Pinpoint the cell where the given text exists, returning its (x, y) midpoint coordinate. 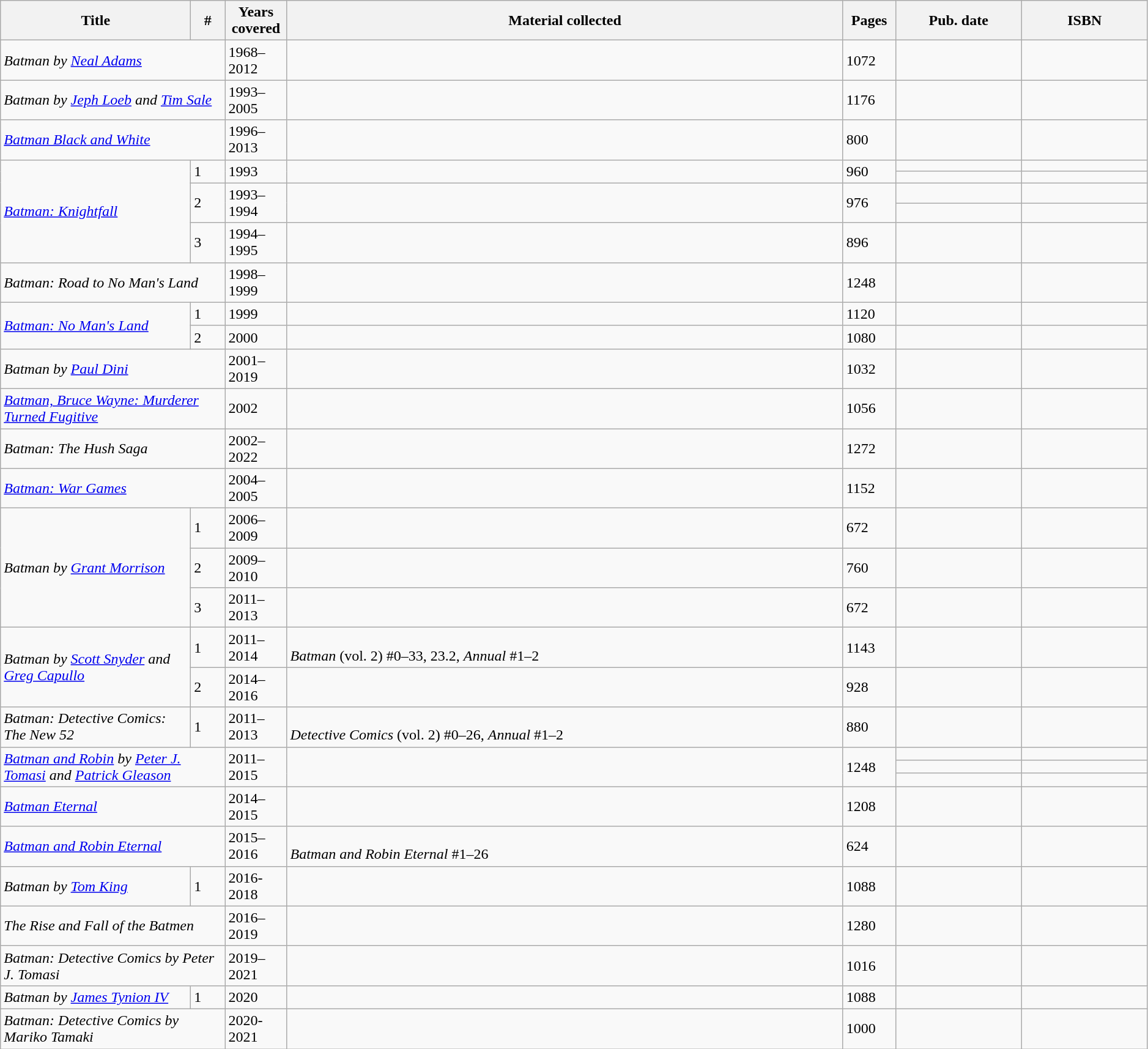
2009–2010 (256, 568)
2002 (256, 409)
2019–2021 (256, 965)
Batman: Detective Comics by Mariko Tamaki (113, 1029)
1072 (869, 60)
880 (869, 727)
760 (869, 568)
Detective Comics (vol. 2) #0–26, Annual #1–2 (565, 727)
Batman: Detective Comics by Peter J. Tomasi (113, 965)
Material collected (565, 21)
960 (869, 171)
ISBN (1084, 21)
Batman: Road to No Man's Land (113, 283)
1998–1999 (256, 283)
Batman by Tom King (95, 886)
Pub. date (958, 21)
800 (869, 139)
2000 (256, 337)
Batman and Robin Eternal (113, 847)
1996–2013 (256, 139)
Batman by Grant Morrison (95, 568)
624 (869, 847)
Batman (vol. 2) #0–33, 23.2, Annual #1–2 (565, 647)
Batman by Neal Adams (113, 60)
2014–2015 (256, 806)
# (208, 21)
2001–2019 (256, 368)
1056 (869, 409)
2004–2005 (256, 488)
1208 (869, 806)
1272 (869, 448)
2020 (256, 997)
2016–2019 (256, 926)
1994–1995 (256, 242)
2002–2022 (256, 448)
Batman by Scott Snyder and Greg Capullo (95, 667)
Batman: War Games (113, 488)
2014–2016 (256, 688)
1032 (869, 368)
The Rise and Fall of the Batmen (113, 926)
Batman: No Man's Land (95, 325)
896 (869, 242)
2011–2015 (256, 767)
1993–1994 (256, 203)
1152 (869, 488)
Batman and Robin Eternal #1–26 (565, 847)
Batman: The Hush Saga (113, 448)
Batman Black and White (113, 139)
2015–2016 (256, 847)
1016 (869, 965)
2016-2018 (256, 886)
Batman and Robin by Peter J. Tomasi and Patrick Gleason (113, 767)
Batman by Jeph Loeb and Tim Sale (113, 100)
1080 (869, 337)
1000 (869, 1029)
2006–2009 (256, 528)
Batman, Bruce Wayne: Murderer Turned Fugitive (113, 409)
1993 (256, 171)
1120 (869, 314)
1993–2005 (256, 100)
Batman by Paul Dini (113, 368)
Batman: Detective Comics: The New 52 (95, 727)
976 (869, 203)
1176 (869, 100)
Years covered (256, 21)
2020-2021 (256, 1029)
1143 (869, 647)
2011–2014 (256, 647)
Batman by James Tynion IV (95, 997)
Batman Eternal (113, 806)
928 (869, 688)
Title (95, 21)
1999 (256, 314)
Batman: Knightfall (95, 211)
1280 (869, 926)
Pages (869, 21)
1968–2012 (256, 60)
